Search for the cell housing the specified text and yield its (X, Y) center coordinate. 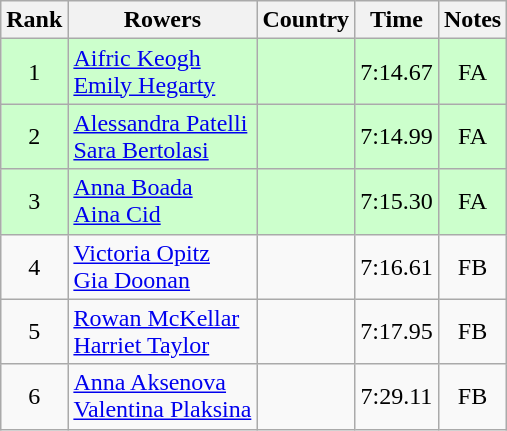
Rowan McKellarHarriet Taylor (162, 332)
1 (34, 72)
7:14.99 (397, 136)
Anna BoadaAina Cid (162, 202)
6 (34, 396)
Rank (34, 20)
7:15.30 (397, 202)
7:17.95 (397, 332)
Rowers (162, 20)
Aifric KeoghEmily Hegarty (162, 72)
Victoria OpitzGia Doonan (162, 266)
3 (34, 202)
Alessandra PatelliSara Bertolasi (162, 136)
Notes (472, 20)
2 (34, 136)
Country (306, 20)
Anna AksenovaValentina Plaksina (162, 396)
7:14.67 (397, 72)
4 (34, 266)
7:16.61 (397, 266)
Time (397, 20)
5 (34, 332)
7:29.11 (397, 396)
